Provide the (x, y) coordinate of the cell's center where the given text is located.  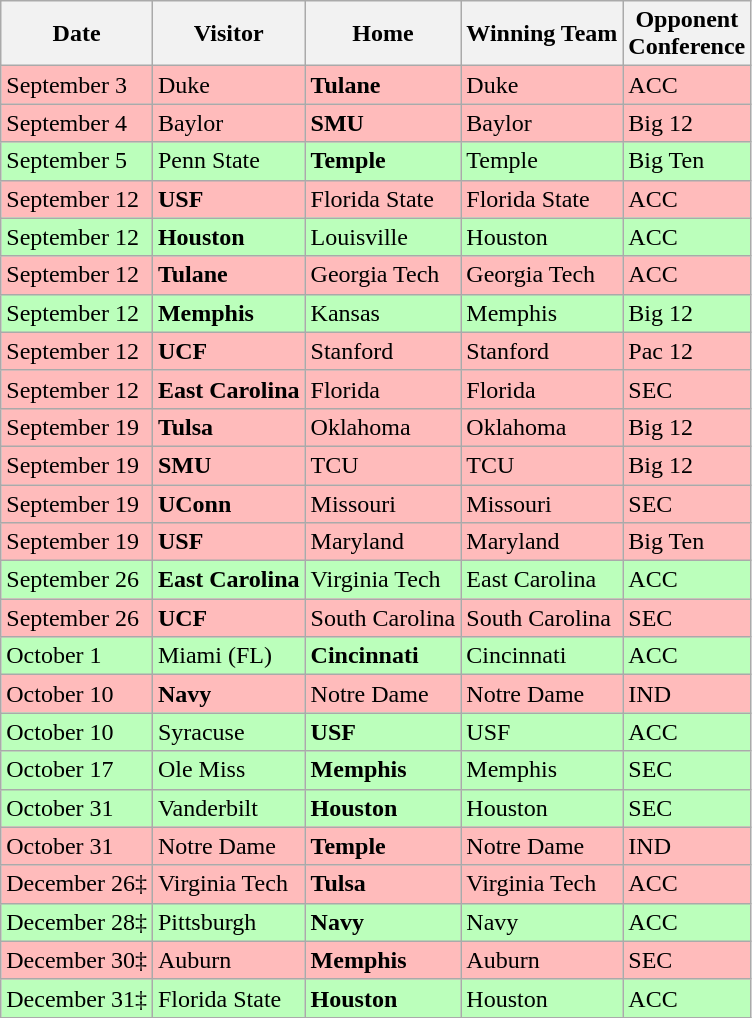
Visitor (228, 34)
September 5 (77, 161)
October 17 (77, 770)
OpponentConference (687, 34)
Ole Miss (228, 770)
Louisville (383, 237)
September 3 (77, 85)
September 4 (77, 123)
Penn State (228, 161)
Home (383, 34)
December 26‡ (77, 884)
UConn (228, 503)
Winning Team (542, 34)
December 28‡ (77, 922)
Syracuse (228, 732)
Pac 12 (687, 351)
Date (77, 34)
Kansas (383, 313)
Miami (FL) (228, 656)
Vanderbilt (228, 808)
October 1 (77, 656)
December 30‡ (77, 960)
December 31‡ (77, 998)
Pittsburgh (228, 922)
